Detect which cell encompasses the target text, then output its (X, Y) center coordinate. 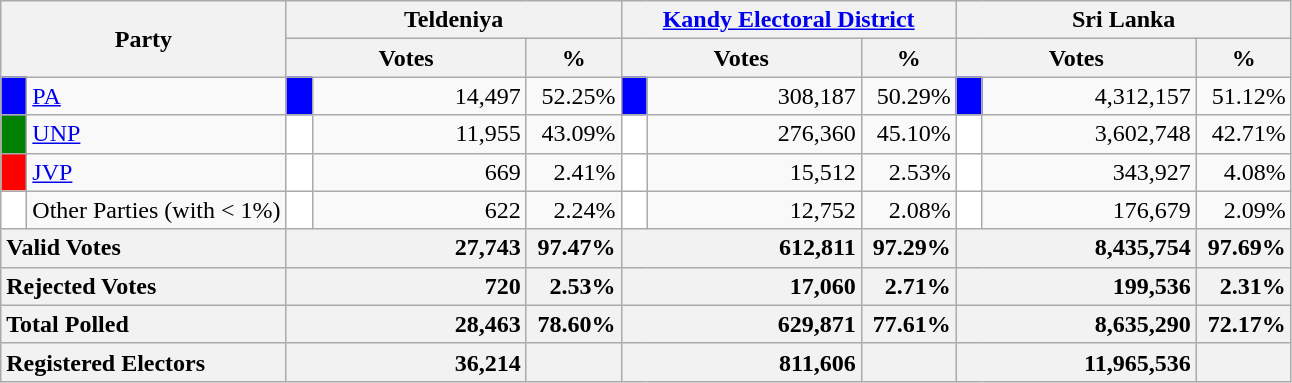
43.09% (574, 134)
Registered Electors (144, 362)
Sri Lanka (1124, 20)
42.71% (1244, 134)
14,497 (419, 96)
72.17% (1244, 324)
36,214 (406, 362)
176,679 (1089, 210)
2.24% (574, 210)
276,360 (754, 134)
JVP (156, 172)
27,743 (406, 248)
Other Parties (with < 1%) (156, 210)
52.25% (574, 96)
8,635,290 (1076, 324)
97.69% (1244, 248)
4,312,157 (1089, 96)
308,187 (754, 96)
2.41% (574, 172)
811,606 (741, 362)
78.60% (574, 324)
Kandy Electoral District (788, 20)
11,955 (419, 134)
50.29% (908, 96)
97.29% (908, 248)
669 (419, 172)
720 (406, 286)
17,060 (741, 286)
343,927 (1089, 172)
Party (144, 39)
51.12% (1244, 96)
15,512 (754, 172)
PA (156, 96)
UNP (156, 134)
2.31% (1244, 286)
629,871 (741, 324)
3,602,748 (1089, 134)
199,536 (1076, 286)
2.71% (908, 286)
28,463 (406, 324)
2.09% (1244, 210)
612,811 (741, 248)
97.47% (574, 248)
11,965,536 (1076, 362)
Valid Votes (144, 248)
Rejected Votes (144, 286)
8,435,754 (1076, 248)
45.10% (908, 134)
Total Polled (144, 324)
2.08% (908, 210)
4.08% (1244, 172)
77.61% (908, 324)
Teldeniya (454, 20)
622 (419, 210)
12,752 (754, 210)
